Capture the cell that displays the provided text and extract its [X, Y] central coordinate. 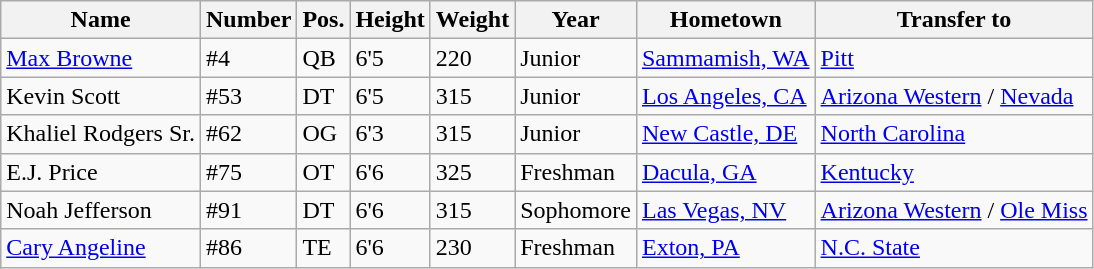
Hometown [726, 20]
Pos. [324, 20]
#75 [248, 172]
#53 [248, 96]
OG [324, 134]
Transfer to [954, 20]
Cary Angeline [101, 248]
#4 [248, 58]
Sammamish, WA [726, 58]
Sophomore [576, 210]
Exton, PA [726, 248]
Noah Jefferson [101, 210]
Height [390, 20]
Weight [472, 20]
Pitt [954, 58]
Year [576, 20]
#62 [248, 134]
OT [324, 172]
N.C. State [954, 248]
QB [324, 58]
Kentucky [954, 172]
Kevin Scott [101, 96]
Los Angeles, CA [726, 96]
230 [472, 248]
Las Vegas, NV [726, 210]
Max Browne [101, 58]
6'3 [390, 134]
220 [472, 58]
TE [324, 248]
Number [248, 20]
North Carolina [954, 134]
New Castle, DE [726, 134]
Dacula, GA [726, 172]
#86 [248, 248]
#91 [248, 210]
Khaliel Rodgers Sr. [101, 134]
325 [472, 172]
Name [101, 20]
Arizona Western / Nevada [954, 96]
Arizona Western / Ole Miss [954, 210]
E.J. Price [101, 172]
